Extract the (x, y) coordinate from the center of the cell holding the provided text.  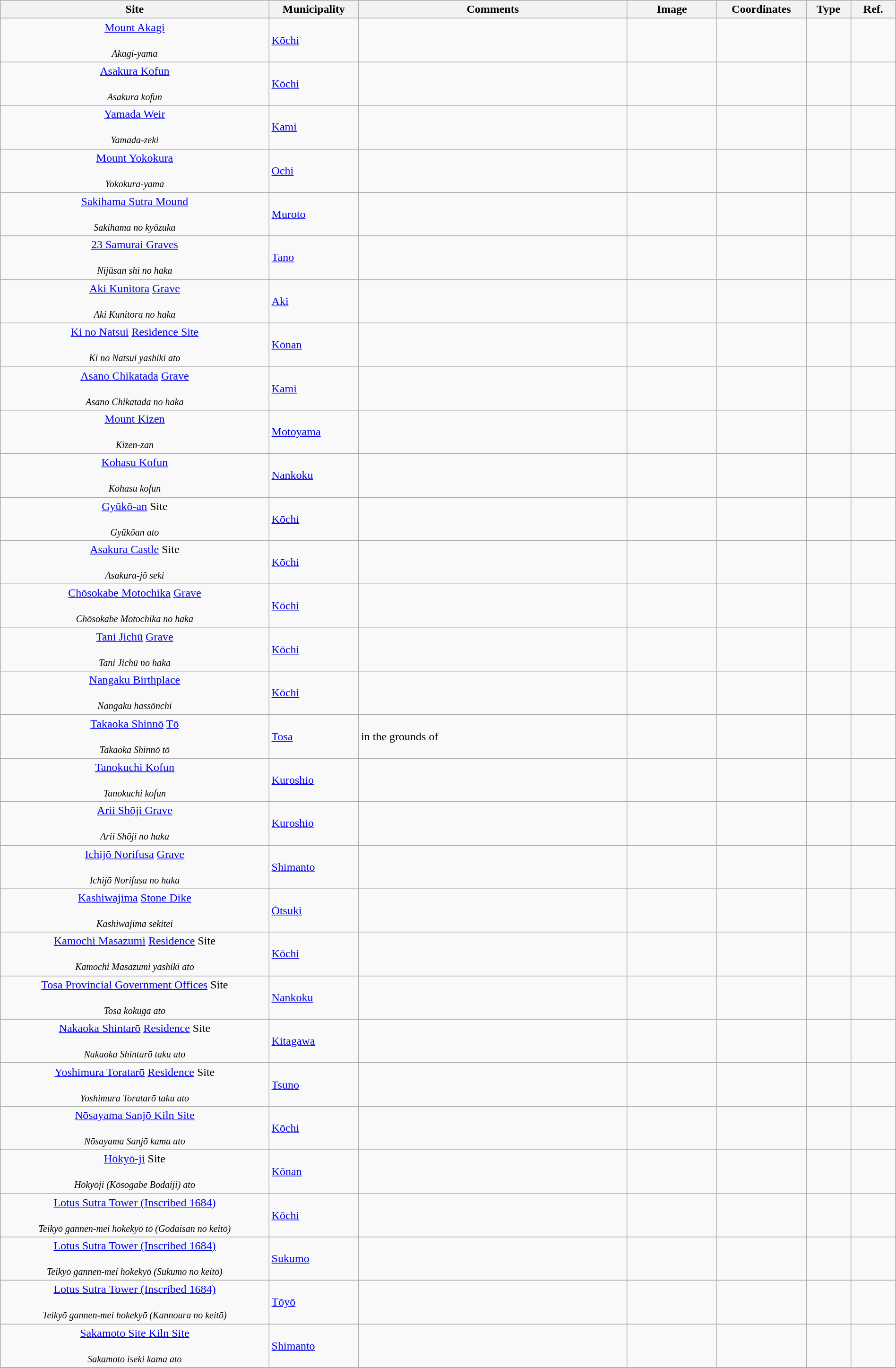
Nakaoka Shintarō Residence SiteNakaoka Shintarō taku ato (135, 1041)
Municipality (314, 9)
Type (829, 9)
Ref. (873, 9)
Tsuno (314, 1084)
Kashiwajima Stone DikeKashiwajima sekitei (135, 910)
Sakamoto Site Kiln SiteSakamoto iseki kama ato (135, 1346)
Lotus Sutra Tower (Inscribed 1684)Teikyō gannen-mei hokekyō (Kannoura no keitō) (135, 1302)
Asakura KofunAsakura kofun (135, 84)
Muroto (314, 214)
Sukumo (314, 1259)
Takaoka Shinnō TōTakaoka Shinnō tō (135, 736)
Ichijō Norifusa GraveIchijō Norifusa no haka (135, 867)
Coordinates (761, 9)
Arii Shōji GraveArii Shōji no haka (135, 823)
Tōyō (314, 1302)
Hōkyō-ji SiteHōkyōji (Kōsogabe Bodaiji) ato (135, 1171)
Mount KizenKizen-zan (135, 432)
Kitagawa (314, 1041)
Nōsayama Sanjō Kiln SiteNōsayama Sanjō kama ato (135, 1128)
Aki (314, 301)
Lotus Sutra Tower (Inscribed 1684)Teikyō gannen-mei hokekyō tō (Godaisan no keitō) (135, 1215)
Tani Jichū GraveTani Jichū no haka (135, 649)
Yamada WeirYamada-zeki (135, 127)
Ochi (314, 171)
Gyūkō-an SiteGyūkōan ato (135, 519)
Ōtsuki (314, 910)
Comments (493, 9)
Tano (314, 258)
Nangaku BirthplaceNangaku hassōnchi (135, 693)
Lotus Sutra Tower (Inscribed 1684)Teikyō gannen-mei hokekyō (Sukumo no keitō) (135, 1259)
Tosa Provincial Government Offices SiteTosa kokuga ato (135, 997)
Chōsokabe Motochika GraveChōsokabe Motochika no haka (135, 606)
Image (672, 9)
Tosa (314, 736)
in the grounds of (493, 736)
Ki no Natsui Residence SiteKi no Natsui yashiki ato (135, 345)
Sakihama Sutra MoundSakihama no kyōzuka (135, 214)
Kamochi Masazumi Residence SiteKamochi Masazumi yashiki ato (135, 954)
Aki Kunitora GraveAki Kunitora no haka (135, 301)
Site (135, 9)
Tanokuchi KofunTanokuchi kofun (135, 780)
Yoshimura Toratarō Residence SiteYoshimura Toratarō taku ato (135, 1084)
Asano Chikatada GraveAsano Chikatada no haka (135, 388)
Kohasu KofunKohasu kofun (135, 475)
Motoyama (314, 432)
Mount YokokuraYokokura-yama (135, 171)
23 Samurai GravesNijūsan shi no haka (135, 258)
Asakura Castle SiteAsakura-jō seki (135, 563)
Mount AkagiAkagi-yama (135, 40)
